Find where the given text appears and provide that cell's center as (x, y) coordinate. 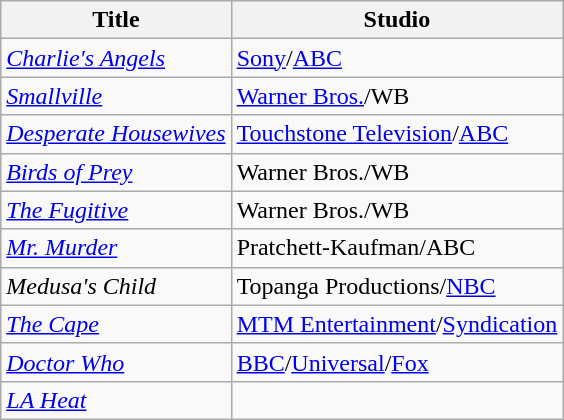
Mr. Murder (116, 248)
Doctor Who (116, 362)
Pratchett-Kaufman/ABC (397, 248)
Charlie's Angels (116, 58)
Medusa's Child (116, 286)
LA Heat (116, 400)
Sony/ABC (397, 58)
Birds of Prey (116, 172)
Studio (397, 20)
Topanga Productions/NBC (397, 286)
The Cape (116, 324)
The Fugitive (116, 210)
Desperate Housewives (116, 134)
Smallville (116, 96)
MTM Entertainment/Syndication (397, 324)
Title (116, 20)
Touchstone Television/ABC (397, 134)
BBC/Universal/Fox (397, 362)
